Locate the cell with the specified text and output its (X, Y) center coordinate. 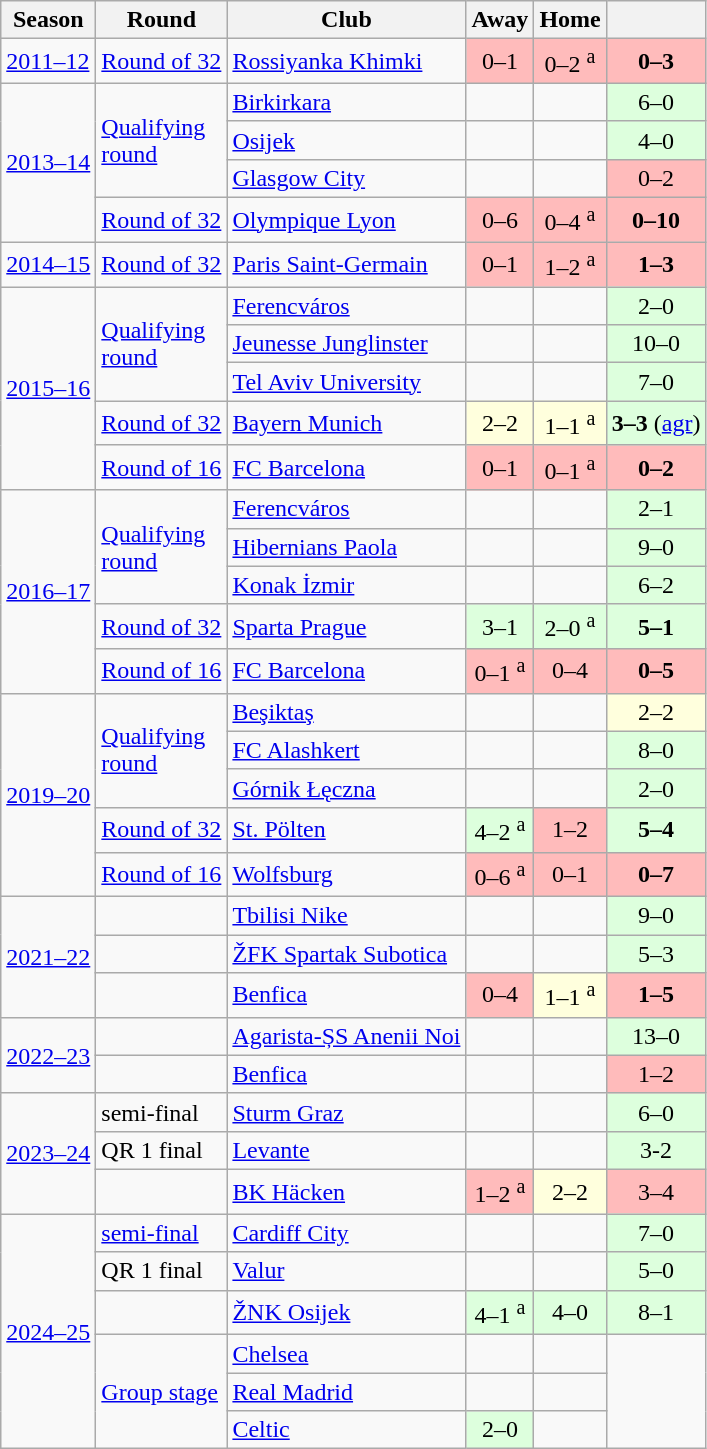
0–6 a (500, 874)
Beşiktaş (346, 712)
Cardiff City (346, 1233)
2–0 a (570, 626)
Chelsea (346, 1354)
Celtic (346, 1430)
Tbilisi Nike (346, 916)
0–5 (656, 672)
Górnik Łęczna (346, 788)
2019–20 (48, 794)
Paris Saint-Germain (346, 264)
Glasgow City (346, 178)
St. Pölten (346, 830)
10–0 (656, 344)
Club (346, 20)
2015–16 (48, 388)
2013–14 (48, 162)
2022–23 (48, 1055)
Season (48, 20)
Home (570, 20)
6–2 (656, 585)
Sturm Graz (346, 1112)
3–1 (500, 626)
5–3 (656, 954)
Birkirkara (346, 102)
Bayern Munich (346, 424)
0–2 a (570, 62)
1–5 (656, 996)
4–2 a (500, 830)
5–1 (656, 626)
0–4 a (570, 220)
ŽFK Spartak Subotica (346, 954)
1–3 (656, 264)
Konak İzmir (346, 585)
2016–17 (48, 592)
8–1 (656, 1312)
BK Häcken (346, 1192)
2021–22 (48, 958)
FC Alashkert (346, 750)
Sparta Prague (346, 626)
Valur (346, 1271)
3–3 (agr) (656, 424)
2–1 (656, 509)
Tel Aviv University (346, 382)
Hibernians Paola (346, 547)
ŽNK Osijek (346, 1312)
3-2 (656, 1150)
Levante (346, 1150)
0–3 (656, 62)
2023–24 (48, 1154)
Real Madrid (346, 1392)
2014–15 (48, 264)
4–1 a (500, 1312)
0–7 (656, 874)
2024–25 (48, 1332)
Away (500, 20)
0–10 (656, 220)
3–4 (656, 1192)
Rossiyanka Khimki (346, 62)
5–4 (656, 830)
Round (162, 20)
Osijek (346, 140)
Agarista-ȘS Anenii Noi (346, 1036)
8–0 (656, 750)
Olympique Lyon (346, 220)
5–0 (656, 1271)
Jeunesse Junglinster (346, 344)
Wolfsburg (346, 874)
0–6 (500, 220)
13–0 (656, 1036)
2011–12 (48, 62)
Group stage (162, 1392)
